Locate the cell with the specified text and output its (X, Y) center coordinate. 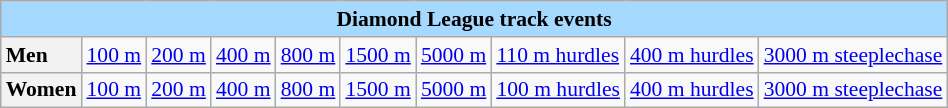
Men (42, 55)
Women (42, 90)
100 m hurdles (558, 90)
110 m hurdles (558, 55)
Diamond League track events (474, 19)
